Find where the given text appears and provide that cell's center as [X, Y] coordinate. 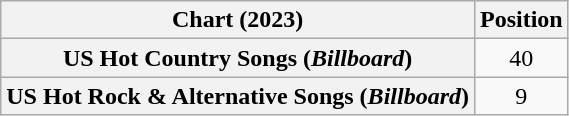
Position [521, 20]
US Hot Country Songs (Billboard) [238, 58]
9 [521, 96]
US Hot Rock & Alternative Songs (Billboard) [238, 96]
Chart (2023) [238, 20]
40 [521, 58]
